Identify which cell holds the provided text, then report its [x, y] central coordinate. 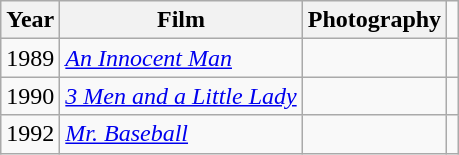
Mr. Baseball [181, 134]
3 Men and a Little Lady [181, 96]
Film [181, 20]
1990 [30, 96]
1992 [30, 134]
1989 [30, 58]
Year [30, 20]
Photography [374, 20]
An Innocent Man [181, 58]
